Provide the (X, Y) coordinate of the cell's center where the given text is located.  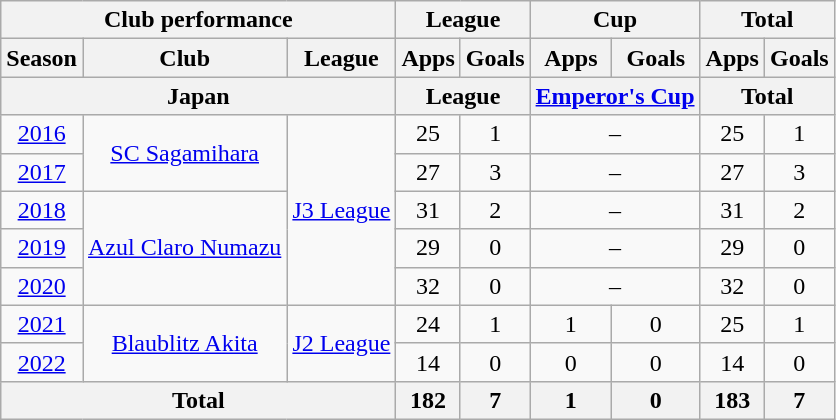
24 (428, 324)
Blaublitz Akita (184, 343)
2019 (42, 248)
SC Sagamihara (184, 153)
J3 League (342, 210)
Club performance (198, 20)
2022 (42, 362)
Season (42, 58)
2020 (42, 286)
183 (732, 400)
J2 League (342, 343)
2016 (42, 134)
Club (184, 58)
2018 (42, 210)
Japan (198, 96)
2017 (42, 172)
2021 (42, 324)
182 (428, 400)
Azul Claro Numazu (184, 248)
Cup (615, 20)
Emperor's Cup (615, 96)
